Detect which cell encompasses the target text, then output its [X, Y] center coordinate. 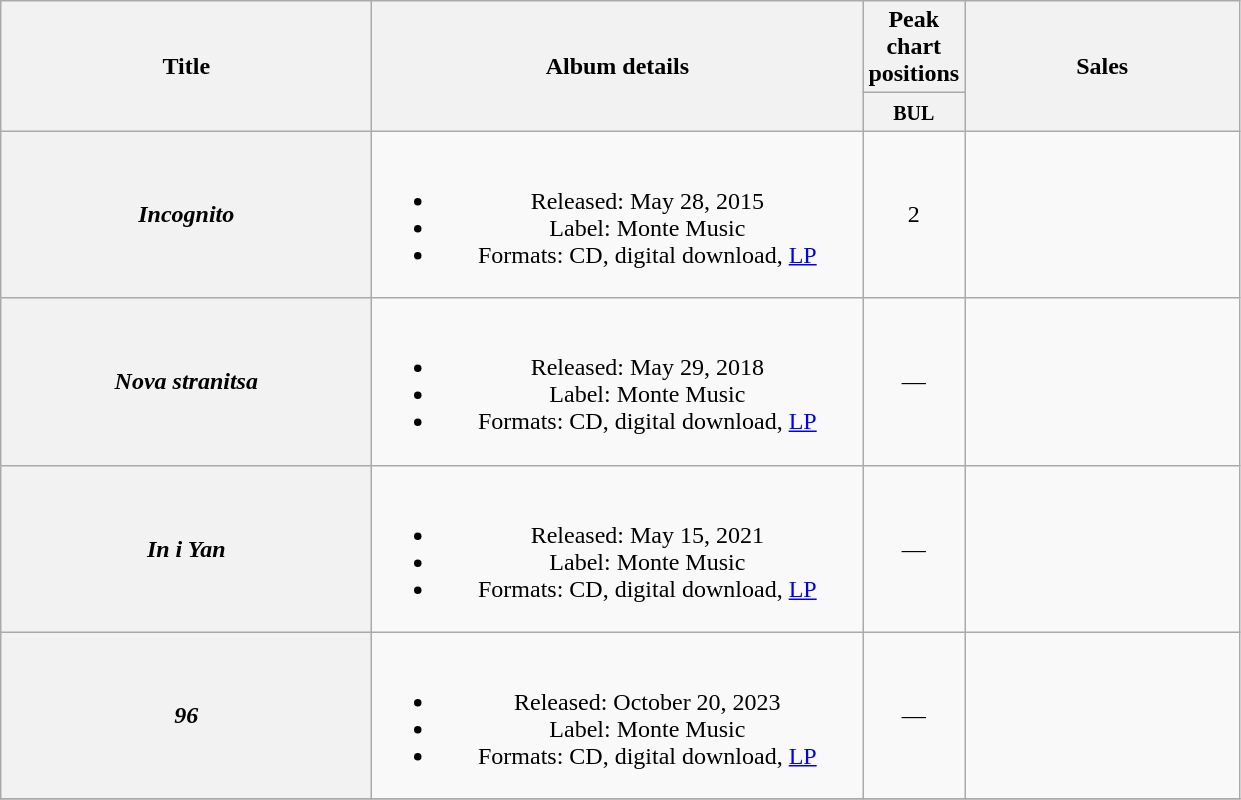
Incognito [186, 214]
Released: May 29, 2018Label: Monte MusicFormats: CD, digital download, LP [618, 382]
BUL [914, 112]
96 [186, 716]
2 [914, 214]
Album details [618, 66]
Sales [1102, 66]
Peak chart positions [914, 47]
In i Yan [186, 548]
Title [186, 66]
Nova stranitsa [186, 382]
Released: October 20, 2023Label: Monte MusicFormats: CD, digital download, LP [618, 716]
Released: May 15, 2021Label: Monte MusicFormats: CD, digital download, LP [618, 548]
Released: May 28, 2015Label: Monte MusicFormats: CD, digital download, LP [618, 214]
